Output the (x, y) coordinate of the center of the cell containing the given text.  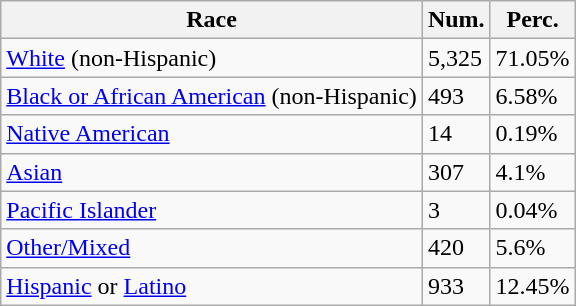
4.1% (532, 172)
Native American (212, 134)
White (non-Hispanic) (212, 58)
307 (456, 172)
71.05% (532, 58)
0.19% (532, 134)
0.04% (532, 210)
Hispanic or Latino (212, 286)
14 (456, 134)
420 (456, 248)
Other/Mixed (212, 248)
Asian (212, 172)
493 (456, 96)
Pacific Islander (212, 210)
6.58% (532, 96)
Perc. (532, 20)
12.45% (532, 286)
3 (456, 210)
Race (212, 20)
Black or African American (non-Hispanic) (212, 96)
5.6% (532, 248)
933 (456, 286)
Num. (456, 20)
5,325 (456, 58)
